Determine the (X, Y) coordinate at the center of the cell enclosing the given text.  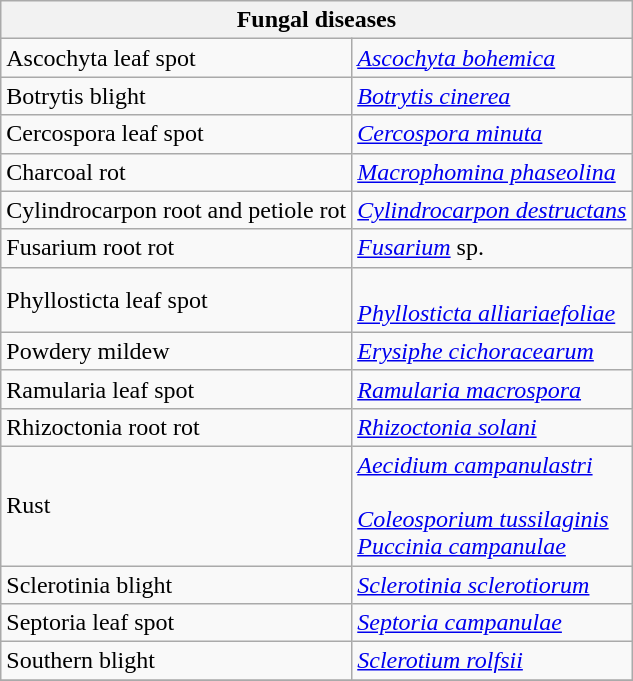
Rust (176, 506)
Rhizoctonia solani (492, 427)
Ascochyta leaf spot (176, 58)
Fusarium root rot (176, 248)
Sclerotinia blight (176, 585)
Macrophomina phaseolina (492, 172)
Aecidium campanulastriColeosporium tussilaginis Puccinia campanulae (492, 506)
Charcoal rot (176, 172)
Ramularia leaf spot (176, 389)
Septoria leaf spot (176, 623)
Cercospora leaf spot (176, 134)
Fusarium sp. (492, 248)
Septoria campanulae (492, 623)
Phyllosticta leaf spot (176, 300)
Phyllosticta alliariaefoliae (492, 300)
Powdery mildew (176, 351)
Ramularia macrospora (492, 389)
Botrytis blight (176, 96)
Sclerotium rolfsii (492, 661)
Ascochyta bohemica (492, 58)
Botrytis cinerea (492, 96)
Sclerotinia sclerotiorum (492, 585)
Rhizoctonia root rot (176, 427)
Cylindrocarpon destructans (492, 210)
Erysiphe cichoracearum (492, 351)
Southern blight (176, 661)
Cylindrocarpon root and petiole rot (176, 210)
Fungal diseases (316, 20)
Cercospora minuta (492, 134)
